Locate the cell with the specified text and output its [x, y] center coordinate. 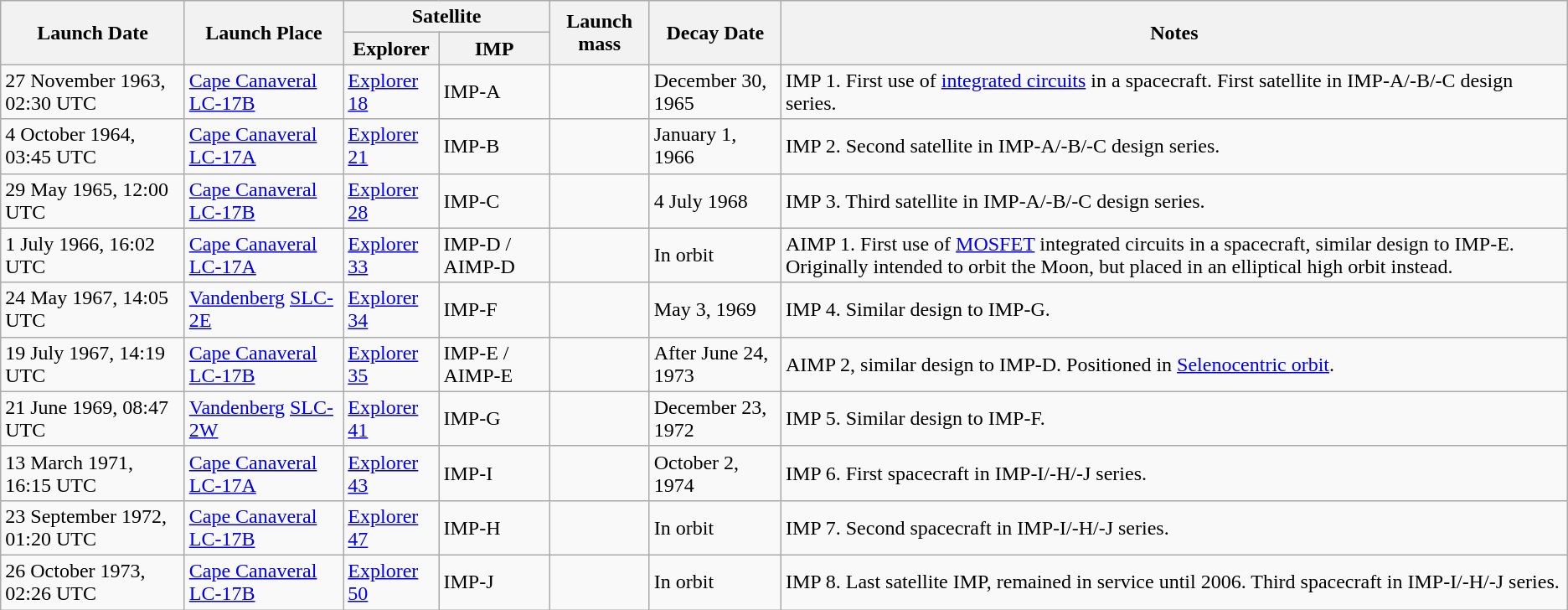
13 March 1971, 16:15 UTC [92, 473]
IMP 5. Similar design to IMP-F. [1174, 419]
Notes [1174, 33]
24 May 1967, 14:05 UTC [92, 310]
4 October 1964, 03:45 UTC [92, 146]
Explorer 41 [391, 419]
IMP-E / AIMP-E [494, 364]
Launch Date [92, 33]
IMP 7. Second spacecraft in IMP-I/-H/-J series. [1174, 528]
Satellite [446, 17]
IMP-B [494, 146]
4 July 1968 [715, 201]
19 July 1967, 14:19 UTC [92, 364]
Decay Date [715, 33]
IMP-I [494, 473]
IMP-J [494, 582]
Launch Place [264, 33]
IMP 8. Last satellite IMP, remained in service until 2006. Third spacecraft in IMP-I/-H/-J series. [1174, 582]
21 June 1969, 08:47 UTC [92, 419]
23 September 1972, 01:20 UTC [92, 528]
IMP 4. Similar design to IMP-G. [1174, 310]
26 October 1973, 02:26 UTC [92, 582]
Explorer 33 [391, 255]
October 2, 1974 [715, 473]
IMP-G [494, 419]
IMP 6. First spacecraft in IMP-I/-H/-J series. [1174, 473]
December 23, 1972 [715, 419]
IMP-A [494, 92]
IMP-F [494, 310]
May 3, 1969 [715, 310]
1 July 1966, 16:02 UTC [92, 255]
IMP-H [494, 528]
Vandenberg SLC-2E [264, 310]
Explorer [391, 49]
Explorer 28 [391, 201]
Explorer 50 [391, 582]
27 November 1963, 02:30 UTC [92, 92]
IMP-D / AIMP-D [494, 255]
January 1, 1966 [715, 146]
Launch mass [600, 33]
IMP [494, 49]
AIMP 2, similar design to IMP-D. Positioned in Selenocentric orbit. [1174, 364]
Explorer 21 [391, 146]
Explorer 35 [391, 364]
December 30, 1965 [715, 92]
IMP 3. Third satellite in IMP-A/-B/-C design series. [1174, 201]
Explorer 34 [391, 310]
After June 24, 1973 [715, 364]
IMP 1. First use of integrated circuits in a spacecraft. First satellite in IMP-A/-B/-C design series. [1174, 92]
IMP 2. Second satellite in IMP-A/-B/-C design series. [1174, 146]
Explorer 47 [391, 528]
IMP-C [494, 201]
29 May 1965, 12:00 UTC [92, 201]
Vandenberg SLC-2W [264, 419]
Explorer 18 [391, 92]
Explorer 43 [391, 473]
